Return (X, Y) of the center of cell containing provided text 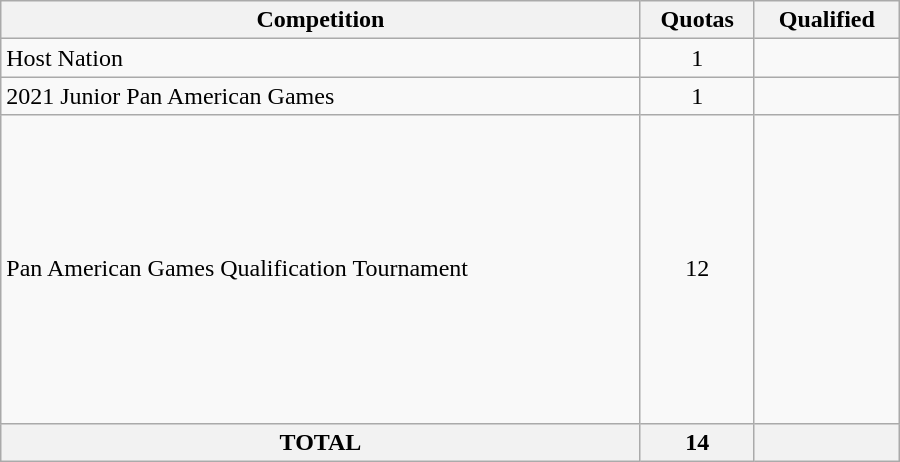
Host Nation (320, 58)
TOTAL (320, 442)
Competition (320, 20)
Pan American Games Qualification Tournament (320, 269)
14 (697, 442)
Quotas (697, 20)
12 (697, 269)
Qualified (826, 20)
2021 Junior Pan American Games (320, 96)
